Locate the cell with the specified text and output its [X, Y] center coordinate. 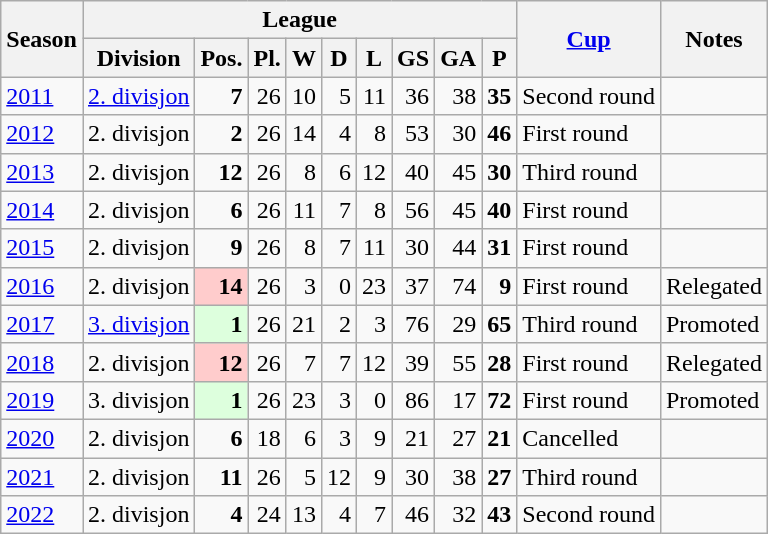
Pl. [267, 58]
17 [458, 400]
18 [267, 438]
76 [414, 324]
13 [304, 515]
35 [500, 96]
32 [458, 515]
Notes [714, 39]
2011 [42, 96]
24 [267, 515]
2016 [42, 286]
2017 [42, 324]
56 [414, 210]
53 [414, 134]
43 [500, 515]
2019 [42, 400]
2013 [42, 172]
2012 [42, 134]
65 [500, 324]
39 [414, 362]
League [299, 20]
29 [458, 324]
2018 [42, 362]
55 [458, 362]
Division [138, 58]
74 [458, 286]
GS [414, 58]
44 [458, 248]
W [304, 58]
Season [42, 39]
37 [414, 286]
P [500, 58]
L [374, 58]
28 [500, 362]
36 [414, 96]
D [338, 58]
2014 [42, 210]
2015 [42, 248]
31 [500, 248]
GA [458, 58]
10 [304, 96]
86 [414, 400]
2022 [42, 515]
Pos. [222, 58]
Cancelled [589, 438]
Cup [589, 39]
2021 [42, 477]
2020 [42, 438]
72 [500, 400]
